Provide the [x, y] coordinate of the cell's center where the given text is located.  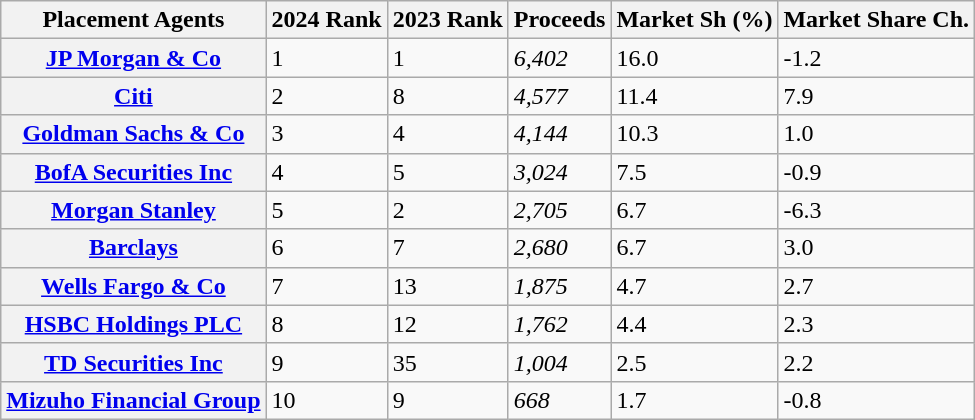
Mizuho Financial Group [134, 400]
2,680 [560, 248]
6,402 [560, 58]
-6.3 [876, 210]
Barclays [134, 248]
2.5 [694, 362]
3.0 [876, 248]
7.5 [694, 172]
1,875 [560, 286]
6 [326, 248]
TD Securities Inc [134, 362]
12 [448, 324]
35 [448, 362]
3,024 [560, 172]
-0.9 [876, 172]
10 [326, 400]
1.7 [694, 400]
1,004 [560, 362]
2023 Rank [448, 20]
668 [560, 400]
2.2 [876, 362]
2024 Rank [326, 20]
HSBC Holdings PLC [134, 324]
Citi [134, 96]
1,762 [560, 324]
3 [326, 134]
4.4 [694, 324]
4,577 [560, 96]
16.0 [694, 58]
Placement Agents [134, 20]
11.4 [694, 96]
13 [448, 286]
7.9 [876, 96]
BofA Securities Inc [134, 172]
2.3 [876, 324]
-1.2 [876, 58]
Goldman Sachs & Co [134, 134]
4,144 [560, 134]
1.0 [876, 134]
-0.8 [876, 400]
Wells Fargo & Co [134, 286]
Proceeds [560, 20]
Morgan Stanley [134, 210]
2.7 [876, 286]
4.7 [694, 286]
2,705 [560, 210]
Market Sh (%) [694, 20]
JP Morgan & Co [134, 58]
10.3 [694, 134]
Market Share Ch. [876, 20]
